Detect which cell encompasses the target text, then output its (x, y) center coordinate. 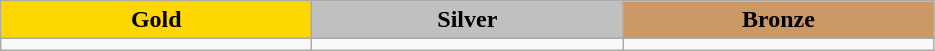
Bronze (778, 20)
Silver (468, 20)
Gold (156, 20)
